Provide the [X, Y] coordinate of the cell's center where the given text is located.  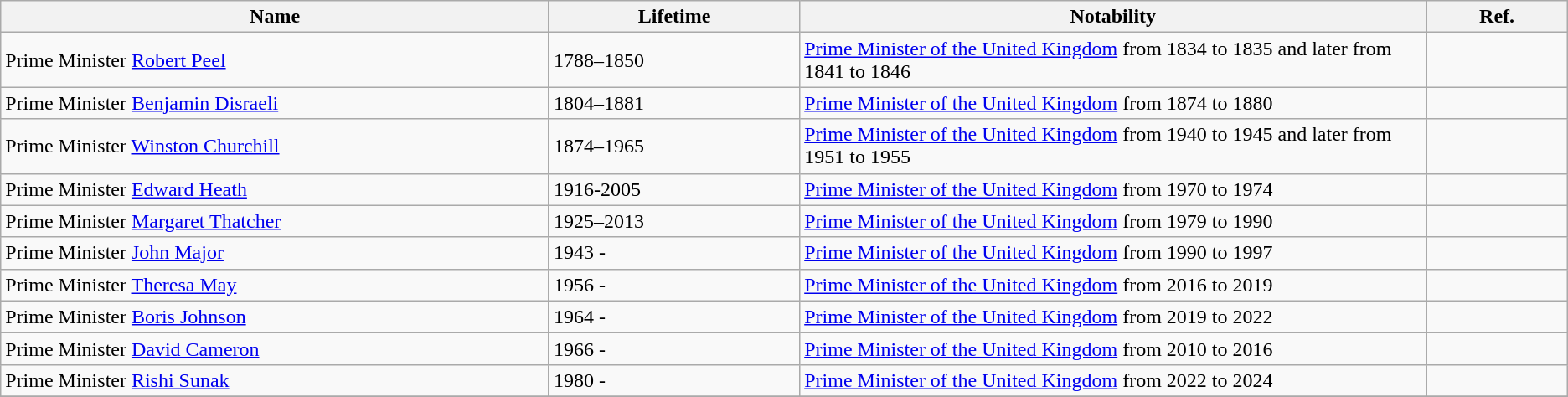
Prime Minister of the United Kingdom from 1979 to 1990 [1113, 221]
1874–1965 [673, 146]
Prime Minister of the United Kingdom from 2022 to 2024 [1113, 380]
1916-2005 [673, 189]
Prime Minister of the United Kingdom from 1834 to 1835 and later from 1841 to 1846 [1113, 60]
Prime Minister Rishi Sunak [275, 380]
Prime Minister of the United Kingdom from 2016 to 2019 [1113, 285]
1966 - [673, 348]
Prime Minister of the United Kingdom from 1970 to 1974 [1113, 189]
Prime Minister Edward Heath [275, 189]
Notability [1113, 17]
Prime Minister David Cameron [275, 348]
1925–2013 [673, 221]
Name [275, 17]
Prime Minister of the United Kingdom from 2019 to 2022 [1113, 317]
Prime Minister of the United Kingdom from 2010 to 2016 [1113, 348]
Prime Minister of the United Kingdom from 1940 to 1945 and later from 1951 to 1955 [1113, 146]
1956 - [673, 285]
Lifetime [673, 17]
Prime Minister Benjamin Disraeli [275, 103]
Prime Minister Theresa May [275, 285]
1964 - [673, 317]
1943 - [673, 253]
1804–1881 [673, 103]
Prime Minister Boris Johnson [275, 317]
Prime Minister Winston Churchill [275, 146]
Prime Minister Margaret Thatcher [275, 221]
Prime Minister Robert Peel [275, 60]
Prime Minister of the United Kingdom from 1990 to 1997 [1113, 253]
Ref. [1497, 17]
Prime Minister of the United Kingdom from 1874 to 1880 [1113, 103]
1980 - [673, 380]
1788–1850 [673, 60]
Prime Minister John Major [275, 253]
